Extract the (X, Y) coordinate from the center of the cell holding the provided text.  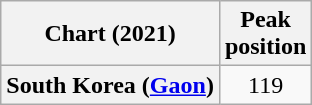
Peakposition (265, 34)
Chart (2021) (110, 34)
119 (265, 85)
South Korea (Gaon) (110, 85)
